Pinpoint the cell where the given text exists, returning its [X, Y] midpoint coordinate. 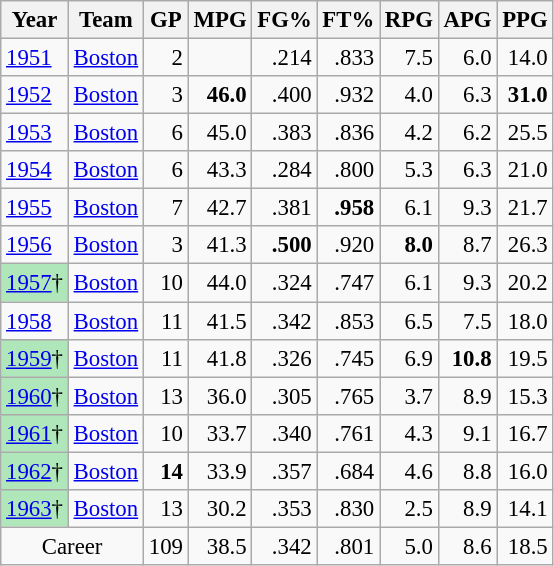
4.0 [410, 95]
MPG [220, 20]
APG [468, 20]
19.5 [525, 358]
6.5 [410, 321]
FG% [284, 20]
.353 [284, 509]
.214 [284, 58]
36.0 [220, 396]
38.5 [220, 546]
.932 [348, 95]
41.8 [220, 358]
41.3 [220, 245]
109 [166, 546]
5.3 [410, 170]
1952 [35, 95]
.340 [284, 433]
1958 [35, 321]
10.8 [468, 358]
30.2 [220, 509]
RPG [410, 20]
.357 [284, 471]
6.0 [468, 58]
43.3 [220, 170]
18.5 [525, 546]
.830 [348, 509]
7 [166, 208]
1962† [35, 471]
.833 [348, 58]
1961† [35, 433]
6.9 [410, 358]
14 [166, 471]
1953 [35, 133]
8.6 [468, 546]
8.7 [468, 245]
4.6 [410, 471]
Year [35, 20]
5.0 [410, 546]
9.1 [468, 433]
Career [72, 546]
18.0 [525, 321]
GP [166, 20]
PPG [525, 20]
1959† [35, 358]
26.3 [525, 245]
21.7 [525, 208]
25.5 [525, 133]
33.7 [220, 433]
4.3 [410, 433]
2 [166, 58]
20.2 [525, 283]
.324 [284, 283]
8.8 [468, 471]
1951 [35, 58]
.383 [284, 133]
.765 [348, 396]
1963† [35, 509]
45.0 [220, 133]
2.5 [410, 509]
.381 [284, 208]
1960† [35, 396]
.761 [348, 433]
1955 [35, 208]
Team [106, 20]
.284 [284, 170]
1956 [35, 245]
.326 [284, 358]
FT% [348, 20]
8.0 [410, 245]
.836 [348, 133]
.853 [348, 321]
.745 [348, 358]
.400 [284, 95]
.801 [348, 546]
3.7 [410, 396]
.920 [348, 245]
.747 [348, 283]
.684 [348, 471]
15.3 [525, 396]
33.9 [220, 471]
1957† [35, 283]
6.2 [468, 133]
42.7 [220, 208]
14.1 [525, 509]
1954 [35, 170]
.958 [348, 208]
16.0 [525, 471]
16.7 [525, 433]
.500 [284, 245]
41.5 [220, 321]
.305 [284, 396]
44.0 [220, 283]
4.2 [410, 133]
.800 [348, 170]
14.0 [525, 58]
46.0 [220, 95]
31.0 [525, 95]
21.0 [525, 170]
